Output the [x, y] coordinate of the center of the cell containing the given text.  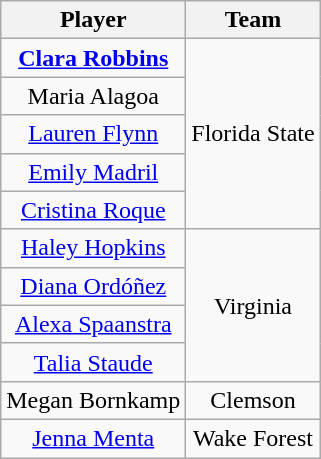
Alexa Spaanstra [94, 324]
Lauren Flynn [94, 134]
Diana Ordóñez [94, 286]
Clemson [253, 400]
Clara Robbins [94, 58]
Maria Alagoa [94, 96]
Haley Hopkins [94, 248]
Team [253, 20]
Emily Madril [94, 172]
Virginia [253, 305]
Talia Staude [94, 362]
Jenna Menta [94, 438]
Player [94, 20]
Cristina Roque [94, 210]
Wake Forest [253, 438]
Megan Bornkamp [94, 400]
Florida State [253, 134]
